Extract the [X, Y] coordinate from the center of the cell holding the provided text.  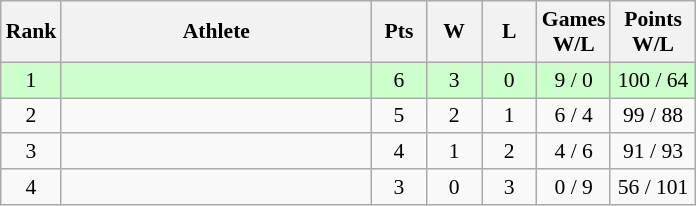
Athlete [216, 32]
W [454, 32]
Pts [398, 32]
5 [398, 116]
6 / 4 [574, 116]
100 / 64 [652, 80]
91 / 93 [652, 152]
PointsW/L [652, 32]
56 / 101 [652, 187]
4 / 6 [574, 152]
9 / 0 [574, 80]
GamesW/L [574, 32]
99 / 88 [652, 116]
0 / 9 [574, 187]
L [510, 32]
6 [398, 80]
Rank [32, 32]
